Capture the cell that displays the provided text and extract its (x, y) central coordinate. 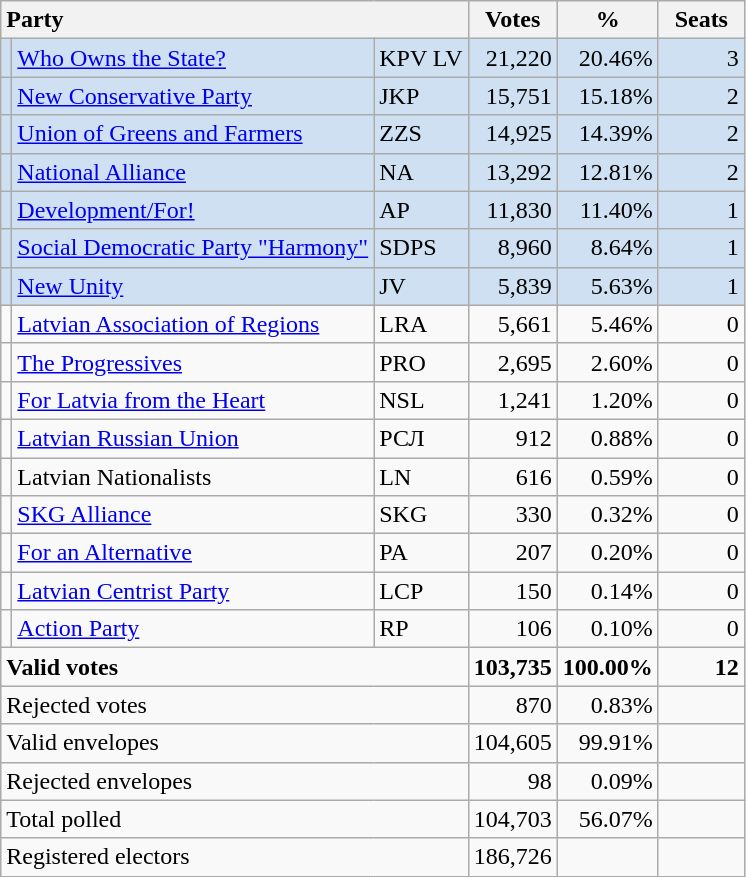
Valid envelopes (234, 743)
Total polled (234, 819)
2.60% (608, 362)
Party (234, 20)
Latvian Centrist Party (193, 591)
11.40% (608, 210)
8,960 (512, 248)
Who Owns the State? (193, 58)
0.83% (608, 705)
Rejected votes (234, 705)
LN (421, 477)
Latvian Association of Regions (193, 324)
3 (701, 58)
Action Party (193, 629)
616 (512, 477)
Development/For! (193, 210)
207 (512, 553)
Social Democratic Party "Harmony" (193, 248)
For Latvia from the Heart (193, 400)
15,751 (512, 96)
SDPS (421, 248)
2,695 (512, 362)
13,292 (512, 172)
JV (421, 286)
New Unity (193, 286)
Union of Greens and Farmers (193, 134)
РСЛ (421, 438)
LCP (421, 591)
5,661 (512, 324)
SKG Alliance (193, 515)
100.00% (608, 667)
104,703 (512, 819)
PRO (421, 362)
JKP (421, 96)
% (608, 20)
RP (421, 629)
98 (512, 781)
12 (701, 667)
56.07% (608, 819)
Registered electors (234, 857)
New Conservative Party (193, 96)
0.14% (608, 591)
21,220 (512, 58)
Latvian Russian Union (193, 438)
LRA (421, 324)
Rejected envelopes (234, 781)
870 (512, 705)
12.81% (608, 172)
150 (512, 591)
National Alliance (193, 172)
SKG (421, 515)
For an Alternative (193, 553)
330 (512, 515)
NSL (421, 400)
PA (421, 553)
The Progressives (193, 362)
104,605 (512, 743)
5,839 (512, 286)
14.39% (608, 134)
1.20% (608, 400)
5.46% (608, 324)
186,726 (512, 857)
8.64% (608, 248)
0.59% (608, 477)
99.91% (608, 743)
KPV LV (421, 58)
912 (512, 438)
1,241 (512, 400)
5.63% (608, 286)
0.10% (608, 629)
NA (421, 172)
AP (421, 210)
20.46% (608, 58)
103,735 (512, 667)
Latvian Nationalists (193, 477)
ZZS (421, 134)
106 (512, 629)
Valid votes (234, 667)
15.18% (608, 96)
Seats (701, 20)
0.32% (608, 515)
11,830 (512, 210)
0.20% (608, 553)
14,925 (512, 134)
0.09% (608, 781)
Votes (512, 20)
0.88% (608, 438)
